Capture the cell that displays the provided text and extract its [X, Y] central coordinate. 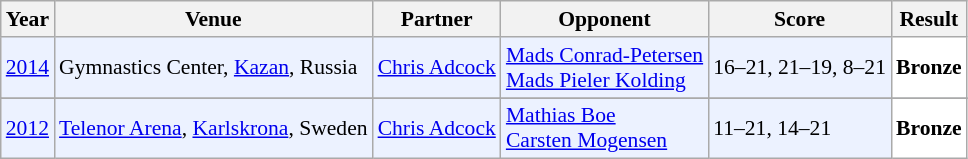
2014 [28, 68]
Mads Conrad-Petersen Mads Pieler Kolding [604, 68]
11–21, 14–21 [800, 128]
Venue [214, 19]
2012 [28, 128]
Year [28, 19]
Gymnastics Center, Kazan, Russia [214, 68]
Telenor Arena, Karlskrona, Sweden [214, 128]
Result [929, 19]
Opponent [604, 19]
Score [800, 19]
Partner [437, 19]
Mathias Boe Carsten Mogensen [604, 128]
16–21, 21–19, 8–21 [800, 68]
